For the text-containing cell, return its midpoint in (x, y) coordinate format. 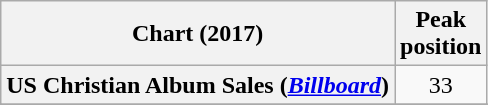
Chart (2017) (198, 34)
33 (441, 85)
Peakposition (441, 34)
US Christian Album Sales (Billboard) (198, 85)
